Identify which cell holds the provided text, then report its [X, Y] central coordinate. 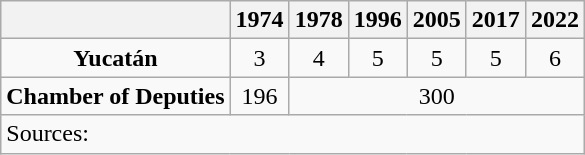
4 [318, 58]
2017 [496, 20]
300 [436, 96]
2022 [554, 20]
Chamber of Deputies [116, 96]
1978 [318, 20]
6 [554, 58]
1974 [260, 20]
Yucatán [116, 58]
2005 [436, 20]
196 [260, 96]
Sources: [293, 134]
1996 [378, 20]
3 [260, 58]
